Capture the cell that displays the provided text and extract its [x, y] central coordinate. 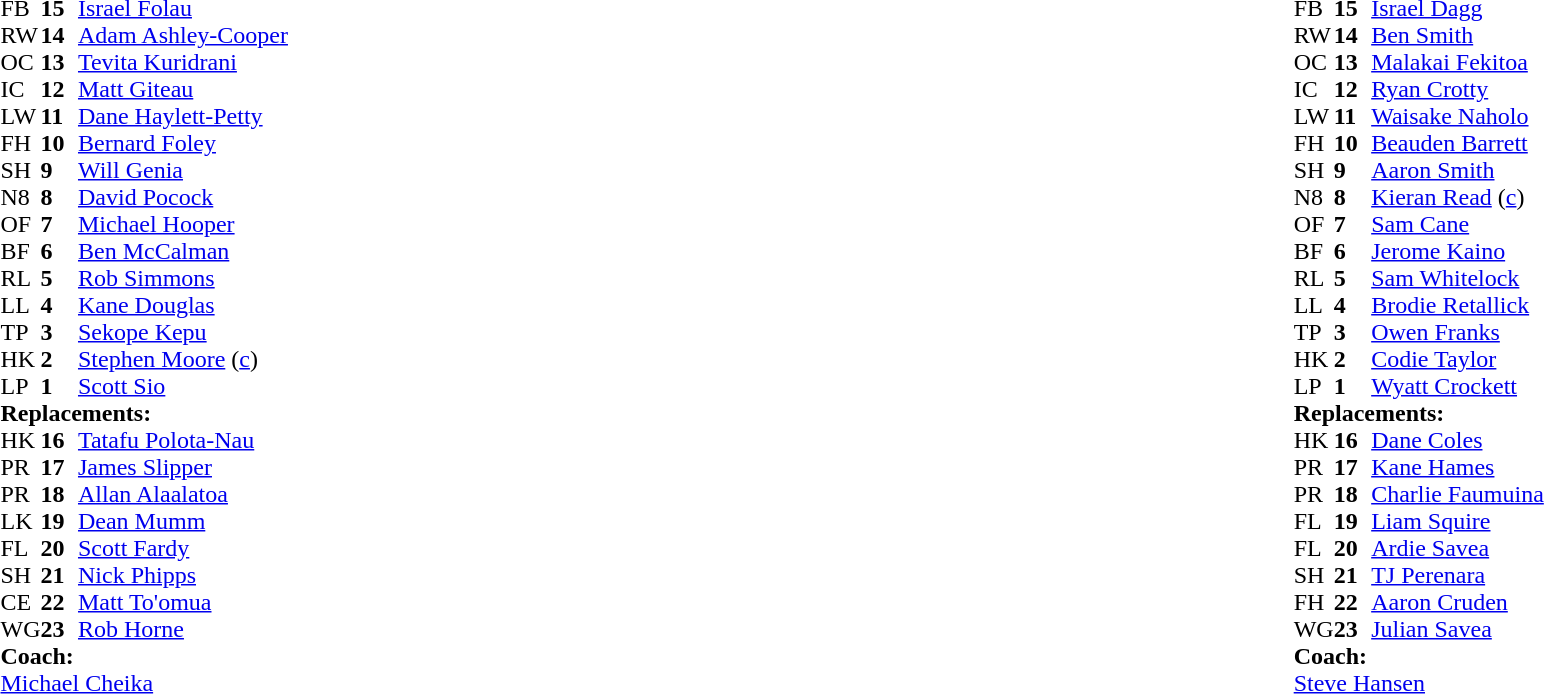
Sam Cane [1458, 224]
Waisake Naholo [1458, 116]
Aaron Cruden [1458, 602]
Sekope Kepu [183, 332]
David Pocock [183, 198]
Allan Alaalatoa [183, 494]
LK [20, 522]
Bernard Foley [183, 144]
CE [20, 602]
Kane Hames [1458, 468]
Malakai Fekitoa [1458, 62]
Sam Whitelock [1458, 278]
Beauden Barrett [1458, 144]
Ryan Crotty [1458, 90]
Matt To'omua [183, 602]
Kieran Read (c) [1458, 198]
Scott Fardy [183, 548]
Dane Haylett-Petty [183, 116]
Liam Squire [1458, 522]
Codie Taylor [1458, 360]
Nick Phipps [183, 576]
Ardie Savea [1458, 548]
Tevita Kuridrani [183, 62]
Dane Coles [1458, 440]
Rob Horne [183, 630]
Matt Giteau [183, 90]
Wyatt Crockett [1458, 386]
TJ Perenara [1458, 576]
Rob Simmons [183, 278]
Jerome Kaino [1458, 252]
Will Genia [183, 170]
Ben Smith [1458, 36]
Kane Douglas [183, 306]
Dean Mumm [183, 522]
Michael Hooper [183, 224]
Ben McCalman [183, 252]
Charlie Faumuina [1458, 494]
Tatafu Polota-Nau [183, 440]
James Slipper [183, 468]
Scott Sio [183, 386]
Owen Franks [1458, 332]
Julian Savea [1458, 630]
Brodie Retallick [1458, 306]
Adam Ashley-Cooper [183, 36]
Stephen Moore (c) [183, 360]
Aaron Smith [1458, 170]
